Scan for the cell matching the given text and deliver its [X, Y] coordinate at center. 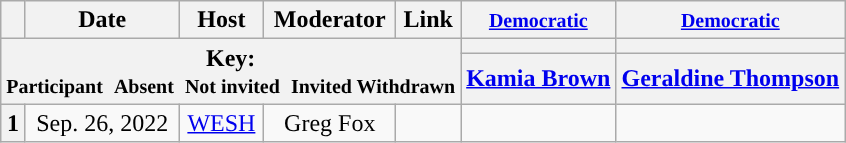
Moderator [330, 20]
Sep. 26, 2022 [102, 123]
Host [222, 20]
Kamia Brown [538, 78]
Date [102, 20]
Key: Participant Absent Not invited Invited Withdrawn [231, 72]
Geraldine Thompson [730, 78]
WESH [222, 123]
Link [428, 20]
Greg Fox [330, 123]
1 [14, 123]
